Output the (x, y) coordinate of the center of the cell containing the given text.  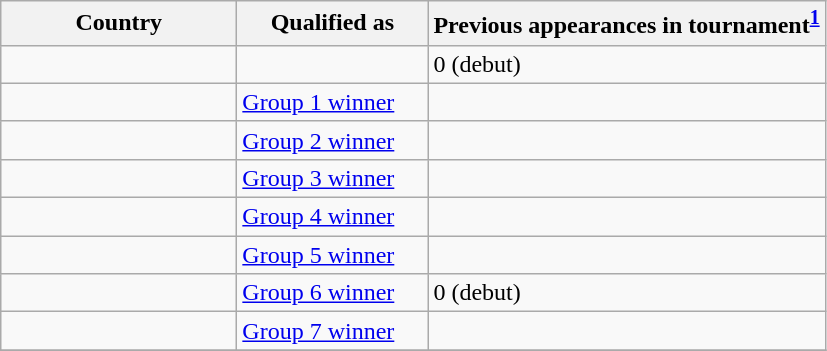
Group 5 winner (332, 255)
Group 1 winner (332, 102)
Group 7 winner (332, 331)
Group 6 winner (332, 293)
Country (119, 24)
Group 4 winner (332, 217)
Group 2 winner (332, 140)
Group 3 winner (332, 178)
Qualified as (332, 24)
Previous appearances in tournament1 (626, 24)
